Return the (X, Y) coordinate for the center point of the cell that contains the specified text.  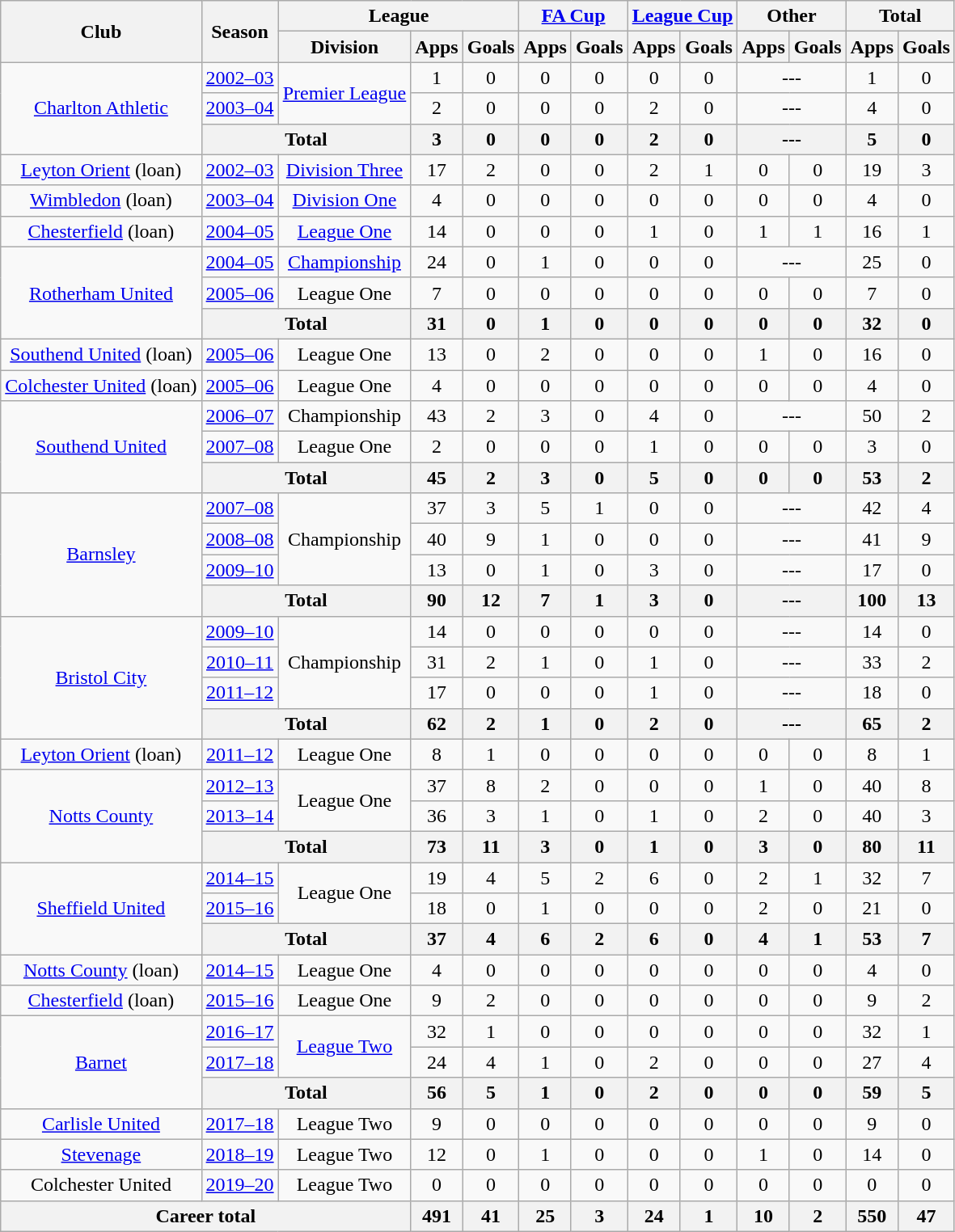
Notts County (loan) (101, 970)
45 (437, 478)
56 (437, 1093)
2010–11 (239, 662)
Stevenage (101, 1154)
Colchester United (101, 1185)
Colchester United (loan) (101, 386)
Season (239, 32)
65 (872, 724)
Division Three (344, 170)
Wimbledon (loan) (101, 200)
Premier League (344, 93)
36 (437, 816)
50 (872, 416)
33 (872, 662)
2008–08 (239, 539)
10 (763, 1216)
59 (872, 1093)
2006–07 (239, 416)
Other (792, 16)
Carlisle United (101, 1124)
Southend United (loan) (101, 354)
90 (437, 601)
62 (437, 724)
2018–19 (239, 1154)
Barnet (101, 1062)
21 (872, 909)
2012–13 (239, 785)
Division (344, 47)
2016–17 (239, 1032)
Charlton Athletic (101, 108)
2019–20 (239, 1185)
491 (437, 1216)
73 (437, 846)
Sheffield United (101, 908)
100 (872, 601)
League (399, 16)
FA Cup (573, 16)
Southend United (101, 447)
Notts County (101, 816)
42 (872, 508)
Barnsley (101, 555)
Division One (344, 200)
Career total (205, 1216)
43 (437, 416)
Bristol City (101, 677)
47 (927, 1216)
Club (101, 32)
550 (872, 1216)
27 (872, 1062)
League Cup (682, 16)
Rotherham United (101, 293)
80 (872, 846)
2013–14 (239, 816)
